For the text-containing cell, return its midpoint in (x, y) coordinate format. 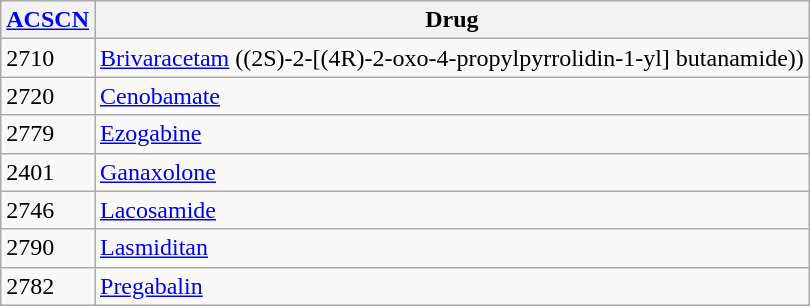
2710 (48, 58)
Brivaracetam ((2S)-2-[(4R)-2-oxo-4-propylpyrrolidin-1-yl] butanamide)) (452, 58)
2790 (48, 248)
Lacosamide (452, 210)
Pregabalin (452, 286)
2720 (48, 96)
ACSCN (48, 20)
Lasmiditan (452, 248)
2779 (48, 134)
Ganaxolone (452, 172)
Drug (452, 20)
Ezogabine (452, 134)
2746 (48, 210)
2401 (48, 172)
Cenobamate (452, 96)
2782 (48, 286)
